Pinpoint the cell where the given text exists, returning its (x, y) midpoint coordinate. 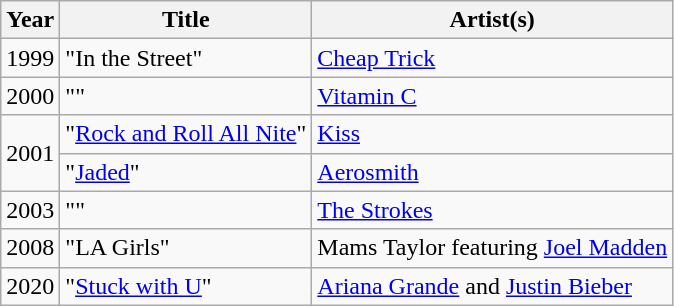
"Jaded" (186, 172)
2008 (30, 248)
Mams Taylor featuring Joel Madden (492, 248)
Ariana Grande and Justin Bieber (492, 286)
2003 (30, 210)
"LA Girls" (186, 248)
2001 (30, 153)
Vitamin C (492, 96)
Kiss (492, 134)
2020 (30, 286)
"Stuck with U" (186, 286)
Artist(s) (492, 20)
2000 (30, 96)
"In the Street" (186, 58)
"Rock and Roll All Nite" (186, 134)
Year (30, 20)
Title (186, 20)
The Strokes (492, 210)
Aerosmith (492, 172)
1999 (30, 58)
Cheap Trick (492, 58)
